Search for the cell housing the specified text and yield its (x, y) center coordinate. 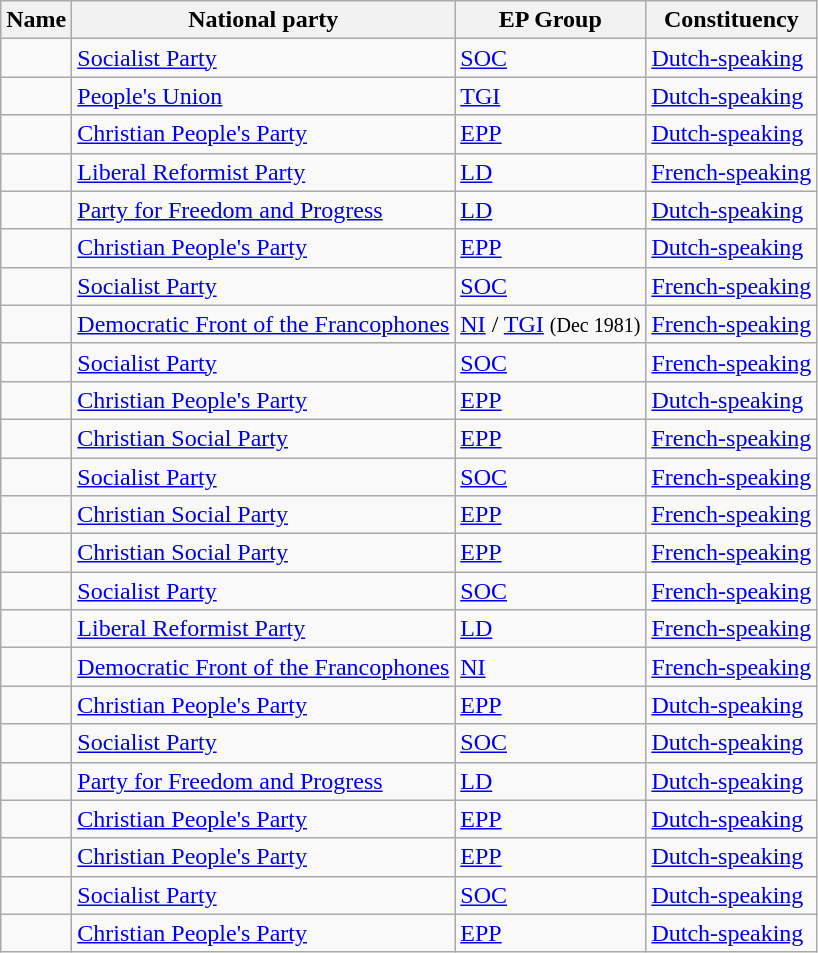
Name (36, 20)
NI / TGI (Dec 1981) (550, 324)
NI (550, 667)
Constituency (732, 20)
People's Union (264, 96)
EP Group (550, 20)
TGI (550, 96)
National party (264, 20)
